Output the [x, y] coordinate of the center of the cell containing the given text.  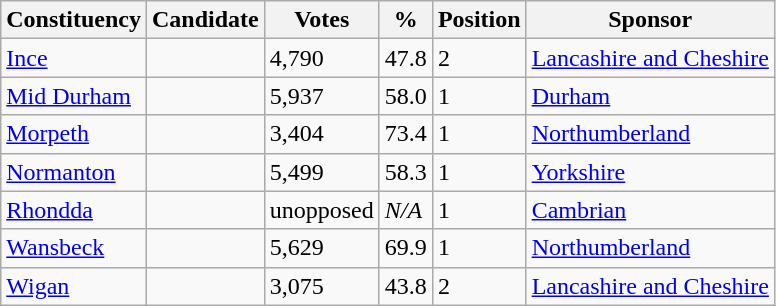
Votes [322, 20]
Rhondda [74, 210]
Position [479, 20]
58.3 [406, 172]
Durham [650, 96]
5,629 [322, 248]
3,075 [322, 286]
5,499 [322, 172]
Cambrian [650, 210]
Ince [74, 58]
Mid Durham [74, 96]
Morpeth [74, 134]
69.9 [406, 248]
Normanton [74, 172]
5,937 [322, 96]
N/A [406, 210]
Sponsor [650, 20]
Wigan [74, 286]
Yorkshire [650, 172]
3,404 [322, 134]
unopposed [322, 210]
43.8 [406, 286]
Candidate [205, 20]
% [406, 20]
73.4 [406, 134]
Constituency [74, 20]
47.8 [406, 58]
58.0 [406, 96]
4,790 [322, 58]
Wansbeck [74, 248]
